For the text-containing cell, return its midpoint in (X, Y) coordinate format. 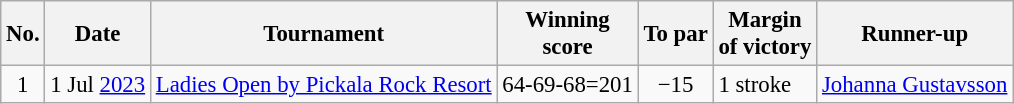
Runner-up (915, 34)
Date (98, 34)
To par (676, 34)
Marginof victory (765, 34)
Tournament (324, 34)
Johanna Gustavsson (915, 85)
No. (23, 34)
1 Jul 2023 (98, 85)
Winningscore (568, 34)
−15 (676, 85)
64-69-68=201 (568, 85)
1 stroke (765, 85)
1 (23, 85)
Ladies Open by Pickala Rock Resort (324, 85)
